Scan for the cell matching the given text and deliver its (X, Y) coordinate at center. 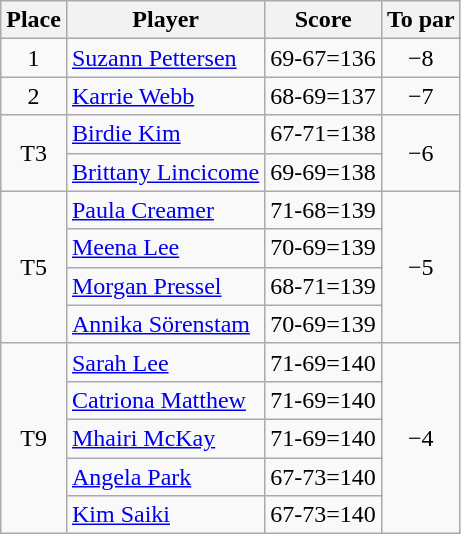
To par (420, 20)
Player (165, 20)
Brittany Lincicome (165, 172)
69-67=136 (324, 58)
Annika Sörenstam (165, 324)
−4 (420, 438)
Angela Park (165, 477)
Place (34, 20)
−6 (420, 153)
Birdie Kim (165, 134)
−5 (420, 267)
68-69=137 (324, 96)
Paula Creamer (165, 210)
−7 (420, 96)
67-71=138 (324, 134)
T3 (34, 153)
2 (34, 96)
Meena Lee (165, 248)
T5 (34, 267)
Score (324, 20)
Kim Saiki (165, 515)
Morgan Pressel (165, 286)
69-69=138 (324, 172)
Karrie Webb (165, 96)
Suzann Pettersen (165, 58)
Mhairi McKay (165, 438)
T9 (34, 438)
Catriona Matthew (165, 400)
71-68=139 (324, 210)
−8 (420, 58)
Sarah Lee (165, 362)
1 (34, 58)
68-71=139 (324, 286)
